Scan for the cell matching the given text and deliver its [x, y] coordinate at center. 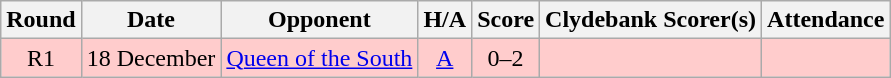
A [445, 58]
Round [41, 20]
H/A [445, 20]
Date [151, 20]
Score [506, 20]
Opponent [320, 20]
Clydebank Scorer(s) [651, 20]
0–2 [506, 58]
R1 [41, 58]
Queen of the South [320, 58]
18 December [151, 58]
Attendance [826, 20]
